Extract the (X, Y) coordinate from the center of the cell holding the provided text.  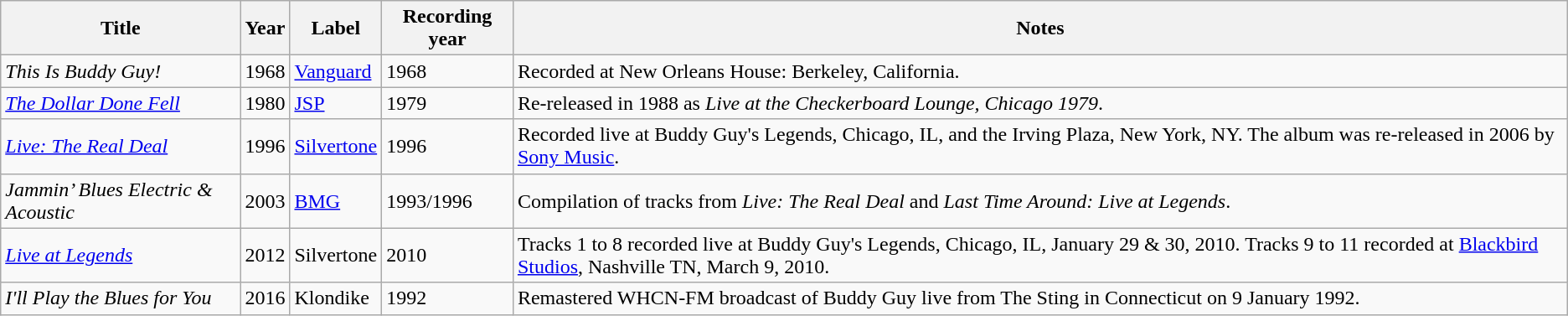
I'll Play the Blues for You (121, 298)
1993/1996 (447, 201)
Remastered WHCN-FM broadcast of Buddy Guy live from The Sting in Connecticut on 9 January 1992. (1040, 298)
Compilation of tracks from Live: The Real Deal and Last Time Around: Live at Legends. (1040, 201)
Live: The Real Deal (121, 146)
1979 (447, 103)
Notes (1040, 28)
Title (121, 28)
Live at Legends (121, 255)
BMG (336, 201)
Jammin’ Blues Electric & Acoustic (121, 201)
2016 (265, 298)
Recorded at New Orleans House: Berkeley, California. (1040, 71)
2012 (265, 255)
The Dollar Done Fell (121, 103)
JSP (336, 103)
1992 (447, 298)
Label (336, 28)
Klondike (336, 298)
Recording year (447, 28)
This Is Buddy Guy! (121, 71)
2003 (265, 201)
Recorded live at Buddy Guy's Legends, Chicago, IL, and the Irving Plaza, New York, NY. The album was re-released in 2006 by Sony Music. (1040, 146)
Vanguard (336, 71)
Re-released in 1988 as Live at the Checkerboard Lounge, Chicago 1979. (1040, 103)
Year (265, 28)
2010 (447, 255)
1980 (265, 103)
